Find where the given text appears and provide that cell's center as (X, Y) coordinate. 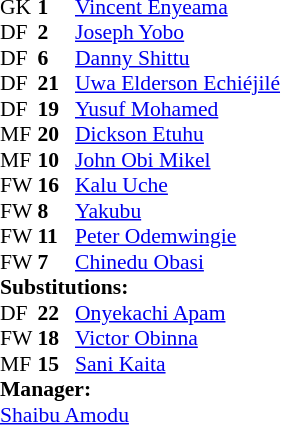
6 (57, 58)
Onyekachi Apam (178, 313)
22 (57, 313)
Yakubu (178, 211)
Sani Kaita (178, 364)
Uwa Elderson Echiéjilé (178, 83)
19 (57, 109)
Chinedu Obasi (178, 262)
8 (57, 211)
John Obi Mikel (178, 160)
Manager: (140, 389)
Danny Shittu (178, 58)
10 (57, 160)
Yusuf Mohamed (178, 109)
Dickson Etuhu (178, 135)
15 (57, 364)
20 (57, 135)
11 (57, 237)
2 (57, 33)
21 (57, 83)
Kalu Uche (178, 185)
Victor Obinna (178, 339)
Substitutions: (140, 287)
7 (57, 262)
18 (57, 339)
16 (57, 185)
Peter Odemwingie (178, 237)
Joseph Yobo (178, 33)
